Output the (X, Y) coordinate of the center of the cell containing the given text.  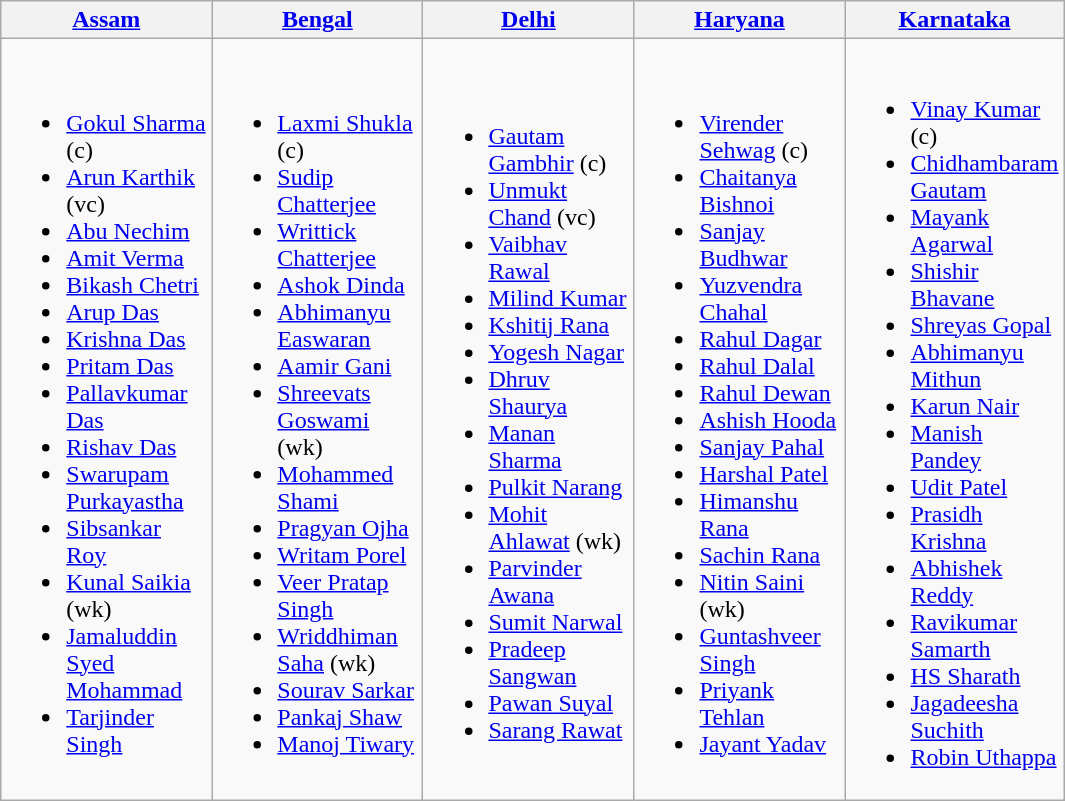
Karnataka (954, 20)
Delhi (528, 20)
Bengal (318, 20)
Assam (106, 20)
Haryana (740, 20)
